Output the (X, Y) coordinate of the center of the cell containing the given text.  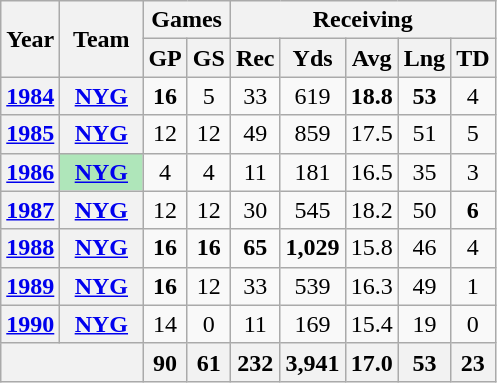
18.8 (372, 96)
30 (255, 210)
1984 (30, 96)
46 (424, 248)
6 (473, 210)
18.2 (372, 210)
3 (473, 172)
181 (312, 172)
23 (473, 362)
1 (473, 286)
859 (312, 134)
16.3 (372, 286)
Lng (424, 58)
35 (424, 172)
15.4 (372, 324)
Team (102, 39)
Yds (312, 58)
50 (424, 210)
1985 (30, 134)
232 (255, 362)
16.5 (372, 172)
Games (186, 20)
19 (424, 324)
1990 (30, 324)
15.8 (372, 248)
17.5 (372, 134)
1987 (30, 210)
90 (165, 362)
17.0 (372, 362)
14 (165, 324)
Receiving (362, 20)
1986 (30, 172)
1,029 (312, 248)
GS (208, 58)
3,941 (312, 362)
1989 (30, 286)
539 (312, 286)
Year (30, 39)
61 (208, 362)
Rec (255, 58)
51 (424, 134)
169 (312, 324)
Avg (372, 58)
619 (312, 96)
TD (473, 58)
GP (165, 58)
65 (255, 248)
545 (312, 210)
1988 (30, 248)
